Return the (X, Y) coordinate for the center point of the cell that contains the specified text.  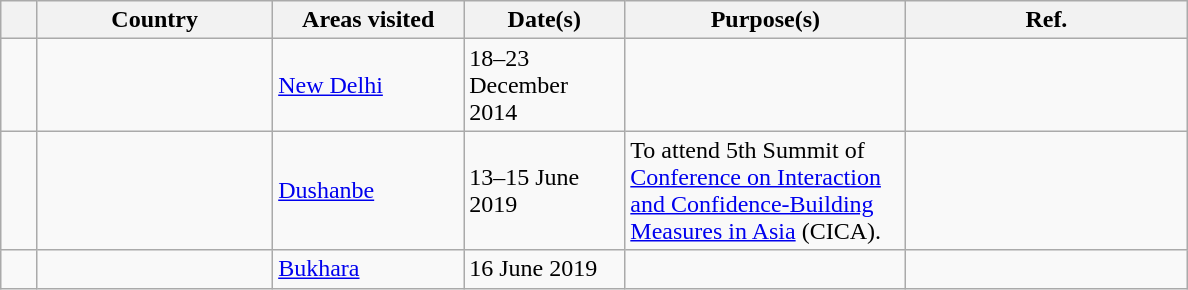
Country (155, 20)
Purpose(s) (766, 20)
Date(s) (544, 20)
Bukhara (368, 269)
To attend 5th Summit of Conference on Interaction and Confidence-Building Measures in Asia (CICA). (766, 190)
18–23 December 2014 (544, 85)
Ref. (1046, 20)
13–15 June 2019 (544, 190)
Dushanbe (368, 190)
16 June 2019 (544, 269)
New Delhi (368, 85)
Areas visited (368, 20)
